Scan for the cell matching the given text and deliver its [x, y] coordinate at center. 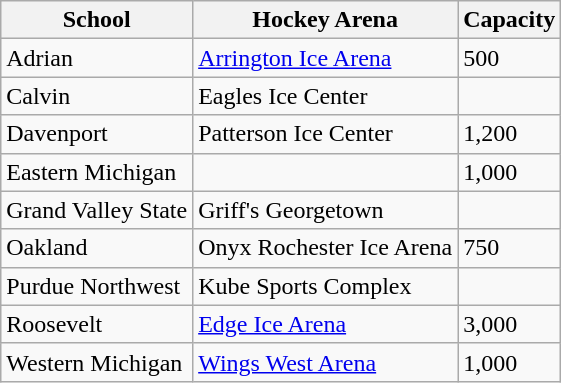
Patterson Ice Center [326, 134]
Western Michigan [97, 362]
Grand Valley State [97, 210]
500 [510, 58]
Eagles Ice Center [326, 96]
Roosevelt [97, 324]
Hockey Arena [326, 20]
Capacity [510, 20]
Davenport [97, 134]
3,000 [510, 324]
Adrian [97, 58]
Kube Sports Complex [326, 286]
Wings West Arena [326, 362]
Onyx Rochester Ice Arena [326, 248]
1,200 [510, 134]
750 [510, 248]
Arrington Ice Arena [326, 58]
Griff's Georgetown [326, 210]
Eastern Michigan [97, 172]
Oakland [97, 248]
Calvin [97, 96]
Edge Ice Arena [326, 324]
School [97, 20]
Purdue Northwest [97, 286]
